Identify which cell holds the provided text, then report its [x, y] central coordinate. 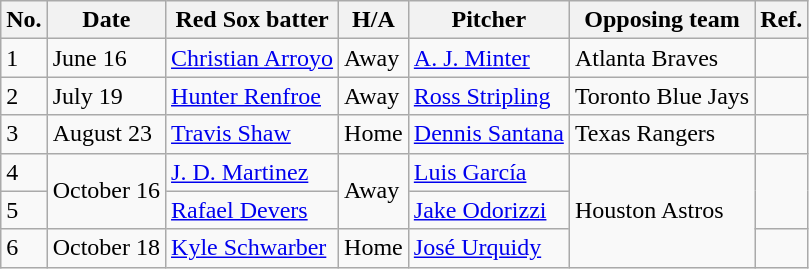
Travis Shaw [252, 134]
Luis García [488, 172]
Opposing team [662, 20]
3 [24, 134]
Date [106, 20]
Kyle Schwarber [252, 248]
Christian Arroyo [252, 58]
June 16 [106, 58]
Houston Astros [662, 210]
Red Sox batter [252, 20]
October 18 [106, 248]
2 [24, 96]
Rafael Devers [252, 210]
5 [24, 210]
Ref. [782, 20]
July 19 [106, 96]
No. [24, 20]
J. D. Martinez [252, 172]
Dennis Santana [488, 134]
August 23 [106, 134]
Atlanta Braves [662, 58]
Jake Odorizzi [488, 210]
Hunter Renfroe [252, 96]
A. J. Minter [488, 58]
1 [24, 58]
October 16 [106, 191]
José Urquidy [488, 248]
Texas Rangers [662, 134]
4 [24, 172]
Toronto Blue Jays [662, 96]
6 [24, 248]
Pitcher [488, 20]
H/A [374, 20]
Ross Stripling [488, 96]
